Provide the (X, Y) coordinate of the cell's center where the given text is located.  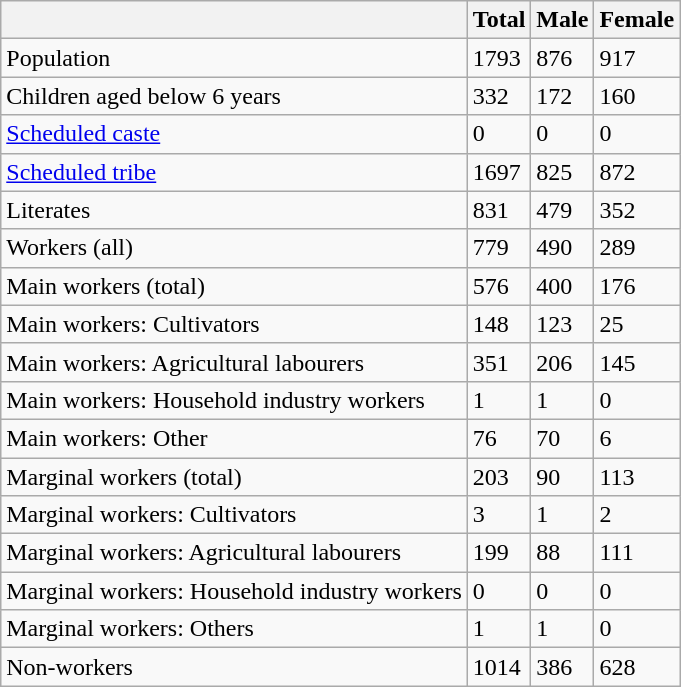
1014 (499, 667)
352 (637, 210)
490 (562, 248)
148 (499, 324)
576 (499, 286)
Literates (234, 210)
Female (637, 20)
Marginal workers: Cultivators (234, 515)
Main workers (total) (234, 286)
825 (562, 172)
Marginal workers: Agricultural labourers (234, 553)
172 (562, 96)
Workers (all) (234, 248)
25 (637, 324)
779 (499, 248)
386 (562, 667)
123 (562, 324)
Population (234, 58)
70 (562, 438)
Main workers: Other (234, 438)
76 (499, 438)
3 (499, 515)
351 (499, 362)
Children aged below 6 years (234, 96)
332 (499, 96)
400 (562, 286)
6 (637, 438)
289 (637, 248)
160 (637, 96)
Main workers: Agricultural labourers (234, 362)
176 (637, 286)
479 (562, 210)
Non-workers (234, 667)
Main workers: Cultivators (234, 324)
876 (562, 58)
206 (562, 362)
203 (499, 477)
111 (637, 553)
1697 (499, 172)
Marginal workers (total) (234, 477)
113 (637, 477)
1793 (499, 58)
199 (499, 553)
Marginal workers: Others (234, 629)
Male (562, 20)
145 (637, 362)
917 (637, 58)
Scheduled caste (234, 134)
872 (637, 172)
90 (562, 477)
Main workers: Household industry workers (234, 400)
831 (499, 210)
Total (499, 20)
2 (637, 515)
628 (637, 667)
Scheduled tribe (234, 172)
Marginal workers: Household industry workers (234, 591)
88 (562, 553)
